Locate the cell with the specified text and output its (x, y) center coordinate. 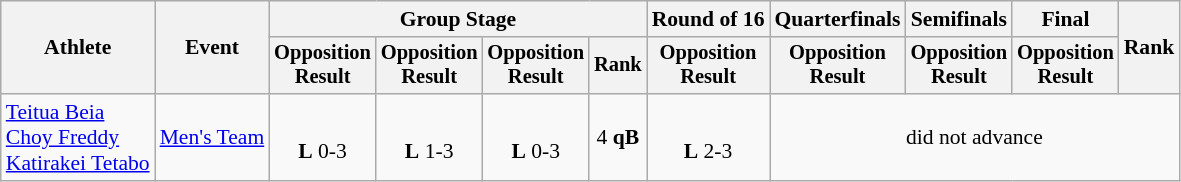
Athlete (78, 48)
Teitua BeiaChoy FreddyKatirakei Tetabo (78, 138)
did not advance (975, 138)
Semifinals (960, 19)
Final (1066, 19)
Event (212, 48)
4 qB (618, 138)
L 1-3 (430, 138)
L 2-3 (708, 138)
Group Stage (458, 19)
Round of 16 (708, 19)
Quarterfinals (838, 19)
Men's Team (212, 138)
